Determine the (X, Y) coordinate at the center of the cell enclosing the given text.  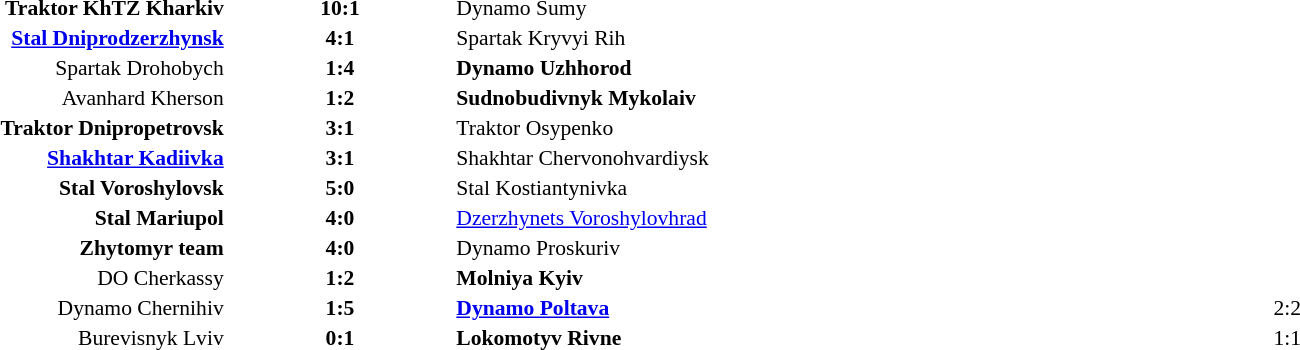
1:4 (340, 68)
Molniya Kyiv (644, 278)
Dynamo Poltava (644, 308)
Shakhtar Chervonohvardiysk (644, 158)
Sudnobudivnyk Mykolaiv (644, 98)
Dzerzhynets Voroshylovhrad (644, 218)
4:1 (340, 38)
Dynamo Uzhhorod (644, 68)
Dynamo Proskuriv (644, 248)
Stal Kostiantynivka (644, 188)
Traktor Osypenko (644, 128)
1:5 (340, 308)
5:0 (340, 188)
Spartak Kryvyi Rih (644, 38)
